Find where the given text appears and provide that cell's center as [x, y] coordinate. 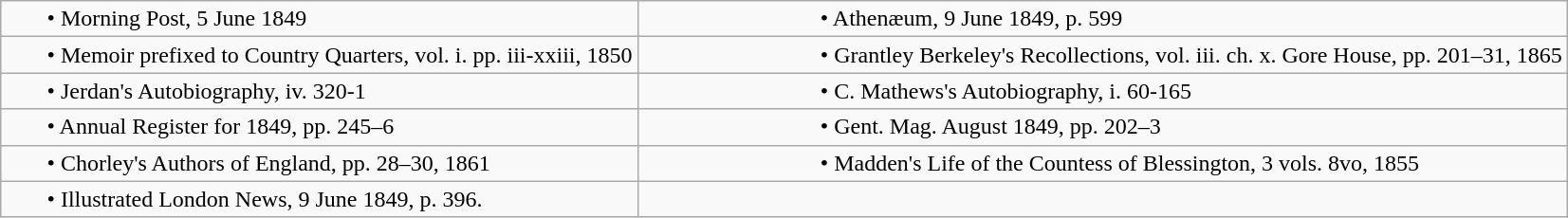
• Illustrated London News, 9 June 1849, p. 396. [319, 199]
• C. Mathews's Autobiography, i. 60-165 [1102, 91]
• Athenæum, 9 June 1849, p. 599 [1102, 19]
• Madden's Life of the Countess of Blessington, 3 vols. 8vo, 1855 [1102, 163]
• Jerdan's Autobiography, iv. 320-1 [319, 91]
• Gent. Mag. August 1849, pp. 202–3 [1102, 127]
• Morning Post, 5 June 1849 [319, 19]
• Memoir prefixed to Country Quarters, vol. i. pp. iii-xxiii, 1850 [319, 55]
• Grantley Berkeley's Recollections, vol. iii. ch. x. Gore House, pp. 201–31, 1865 [1102, 55]
• Chorley's Authors of England, pp. 28–30, 1861 [319, 163]
• Annual Register for 1849, pp. 245–6 [319, 127]
